Search for the cell housing the specified text and yield its (X, Y) center coordinate. 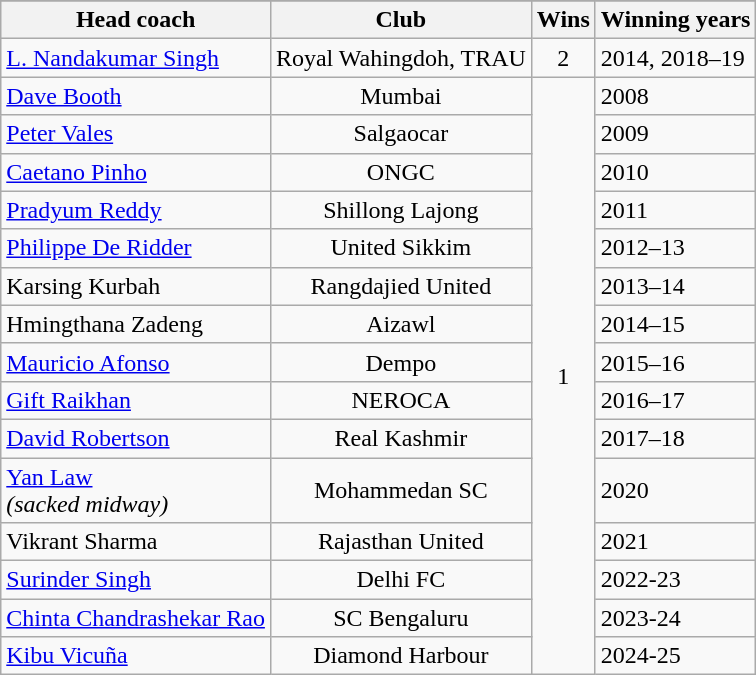
2014, 2018–19 (676, 58)
Hmingthana Zadeng (136, 324)
2015–16 (676, 362)
2014–15 (676, 324)
Delhi FC (400, 580)
1 (563, 376)
Rangdajied United (400, 286)
Surinder Singh (136, 580)
NEROCA (400, 400)
Club (400, 20)
Caetano Pinho (136, 172)
2012–13 (676, 248)
Dave Booth (136, 96)
2023-24 (676, 618)
Gift Raikhan (136, 400)
David Robertson (136, 438)
Chinta Chandrashekar Rao (136, 618)
2022-23 (676, 580)
United Sikkim (400, 248)
2009 (676, 134)
ONGC (400, 172)
Wins (563, 20)
Royal Wahingdoh, TRAU (400, 58)
Winning years (676, 20)
Head coach (136, 20)
Rajasthan United (400, 542)
2011 (676, 210)
Mauricio Afonso (136, 362)
Karsing Kurbah (136, 286)
2013–14 (676, 286)
Mumbai (400, 96)
L. Nandakumar Singh (136, 58)
2010 (676, 172)
Diamond Harbour (400, 656)
SC Bengaluru (400, 618)
2008 (676, 96)
Shillong Lajong (400, 210)
Aizawl (400, 324)
Mohammedan SC (400, 490)
2021 (676, 542)
Vikrant Sharma (136, 542)
Pradyum Reddy (136, 210)
2024-25 (676, 656)
2017–18 (676, 438)
Salgaocar (400, 134)
Peter Vales (136, 134)
2016–17 (676, 400)
Kibu Vicuña (136, 656)
Dempo (400, 362)
Real Kashmir (400, 438)
Philippe De Ridder (136, 248)
2020 (676, 490)
Yan Law (sacked midway) (136, 490)
2 (563, 58)
